Scan for the cell matching the given text and deliver its (X, Y) coordinate at center. 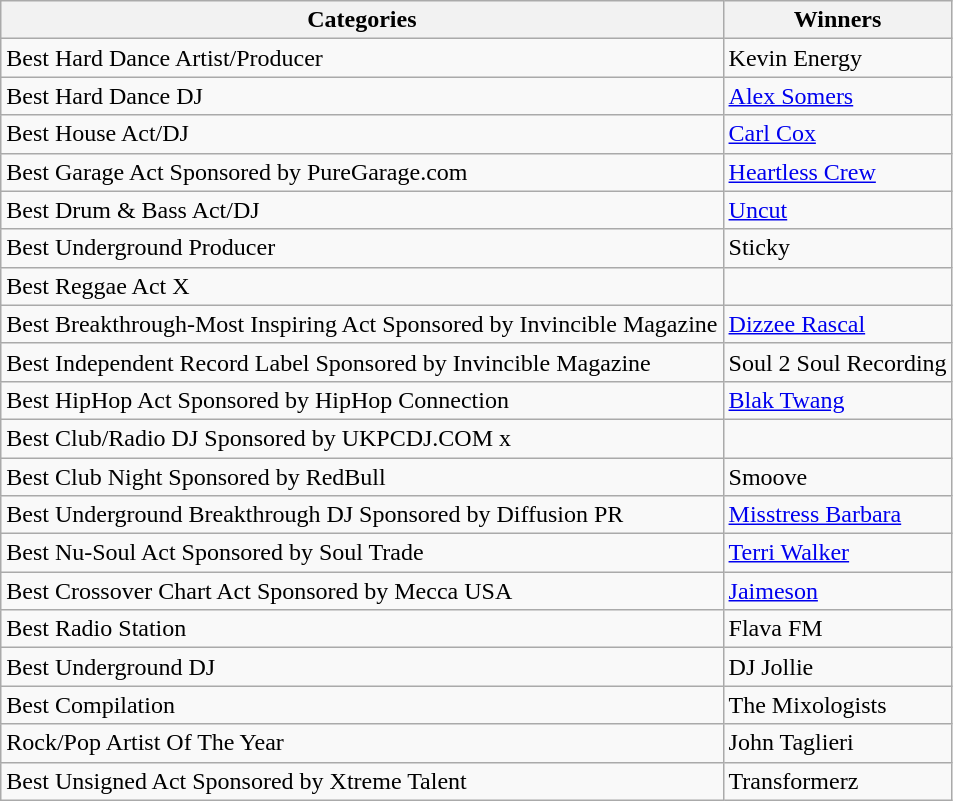
Best Hard Dance DJ (362, 96)
DJ Jollie (838, 667)
Kevin Energy (838, 58)
The Mixologists (838, 705)
John Taglieri (838, 743)
Rock/Pop Artist Of The Year (362, 743)
Soul 2 Soul Recording (838, 362)
Uncut (838, 210)
Dizzee Rascal (838, 324)
Best Unsigned Act Sponsored by Xtreme Talent (362, 781)
Best Underground DJ (362, 667)
Best Independent Record Label Sponsored by Invincible Magazine (362, 362)
Best Crossover Chart Act Sponsored by Mecca USA (362, 591)
Best Club Night Sponsored by RedBull (362, 477)
Heartless Crew (838, 172)
Alex Somers (838, 96)
Best Drum & Bass Act/DJ (362, 210)
Blak Twang (838, 400)
Best Hard Dance Artist/Producer (362, 58)
Misstress Barbara (838, 515)
Winners (838, 20)
Flava FM (838, 629)
Best Club/Radio DJ Sponsored by UKPCDJ.COM x (362, 438)
Best Nu-Soul Act Sponsored by Soul Trade (362, 553)
Sticky (838, 248)
Smoove (838, 477)
Categories (362, 20)
Best Underground Breakthrough DJ Sponsored by Diffusion PR (362, 515)
Transformerz (838, 781)
Jaimeson (838, 591)
Best Breakthrough-Most Inspiring Act Sponsored by Invincible Magazine (362, 324)
Best Garage Act Sponsored by PureGarage.com (362, 172)
Best Underground Producer (362, 248)
Best HipHop Act Sponsored by HipHop Connection (362, 400)
Terri Walker (838, 553)
Best House Act/DJ (362, 134)
Carl Cox (838, 134)
Best Radio Station (362, 629)
Best Reggae Act X (362, 286)
Best Compilation (362, 705)
